From the cell containing the given text, extract its center point as (x, y) coordinate. 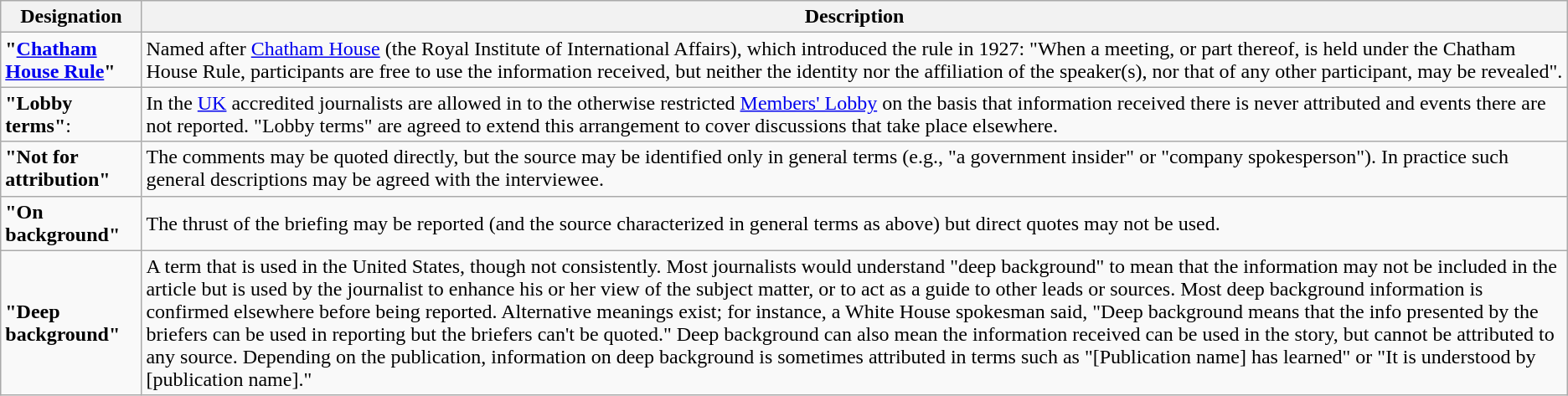
Designation (71, 17)
The thrust of the briefing may be reported (and the source characterized in general terms as above) but direct quotes may not be used. (854, 223)
"Lobby terms": (71, 114)
"On background" (71, 223)
Description (854, 17)
"Not for attribution" (71, 169)
"Deep background" (71, 323)
"Chatham House Rule" (71, 60)
